Extract the [x, y] coordinate from the center of the cell holding the provided text.  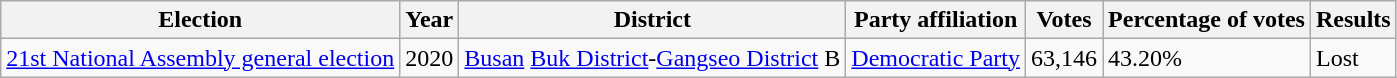
Election [200, 20]
Percentage of votes [1207, 20]
Year [430, 20]
2020 [430, 58]
Lost [1353, 58]
Votes [1064, 20]
Democratic Party [936, 58]
Results [1353, 20]
43.20% [1207, 58]
63,146 [1064, 58]
Party affiliation [936, 20]
21st National Assembly general election [200, 58]
District [652, 20]
Busan Buk District-Gangseo District B [652, 58]
